Find where the given text appears and provide that cell's center as (x, y) coordinate. 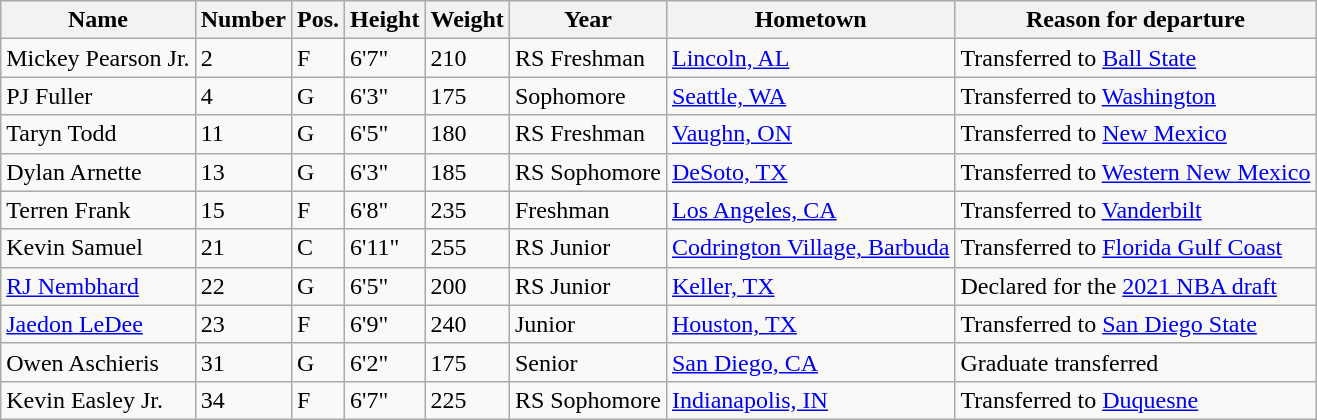
Number (243, 20)
Transferred to Washington (1136, 96)
6'8" (385, 210)
Terren Frank (98, 210)
Seattle, WA (810, 96)
Transferred to Ball State (1136, 58)
31 (243, 362)
Transferred to Florida Gulf Coast (1136, 248)
22 (243, 286)
Los Angeles, CA (810, 210)
Pos. (318, 20)
San Diego, CA (810, 362)
Reason for departure (1136, 20)
6'2" (385, 362)
Lincoln, AL (810, 58)
Kevin Easley Jr. (98, 400)
225 (467, 400)
Codrington Village, Barbuda (810, 248)
Sophomore (588, 96)
Graduate transferred (1136, 362)
15 (243, 210)
185 (467, 172)
DeSoto, TX (810, 172)
Height (385, 20)
Keller, TX (810, 286)
23 (243, 324)
Transferred to Duquesne (1136, 400)
Taryn Todd (98, 134)
Transferred to San Diego State (1136, 324)
C (318, 248)
2 (243, 58)
Vaughn, ON (810, 134)
210 (467, 58)
Declared for the 2021 NBA draft (1136, 286)
Transferred to New Mexico (1136, 134)
RJ Nembhard (98, 286)
180 (467, 134)
34 (243, 400)
Owen Aschieris (98, 362)
Hometown (810, 20)
PJ Fuller (98, 96)
Houston, TX (810, 324)
Jaedon LeDee (98, 324)
21 (243, 248)
11 (243, 134)
4 (243, 96)
Freshman (588, 210)
Weight (467, 20)
240 (467, 324)
Transferred to Vanderbilt (1136, 210)
13 (243, 172)
Mickey Pearson Jr. (98, 58)
Senior (588, 362)
200 (467, 286)
235 (467, 210)
Indianapolis, IN (810, 400)
Name (98, 20)
6'9" (385, 324)
Kevin Samuel (98, 248)
6'11" (385, 248)
255 (467, 248)
Junior (588, 324)
Year (588, 20)
Dylan Arnette (98, 172)
Transferred to Western New Mexico (1136, 172)
